For the text-containing cell, return its midpoint in [X, Y] coordinate format. 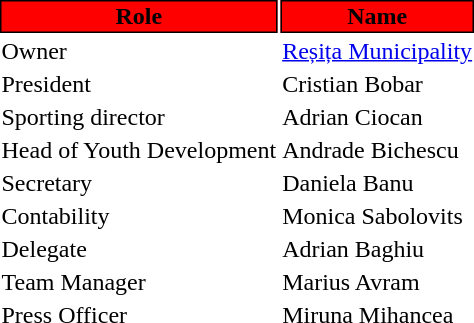
Secretary [139, 183]
Marius Avram [378, 282]
Contability [139, 216]
Team Manager [139, 282]
Reșița Municipality [378, 51]
Head of Youth Development [139, 150]
Daniela Banu [378, 183]
Adrian Ciocan [378, 117]
Monica Sabolovits [378, 216]
Sporting director [139, 117]
Adrian Baghiu [378, 249]
Andrade Bichescu [378, 150]
Name [378, 16]
Role [139, 16]
President [139, 84]
Delegate [139, 249]
Cristian Bobar [378, 84]
Owner [139, 51]
